Identify which cell holds the provided text, then report its [X, Y] central coordinate. 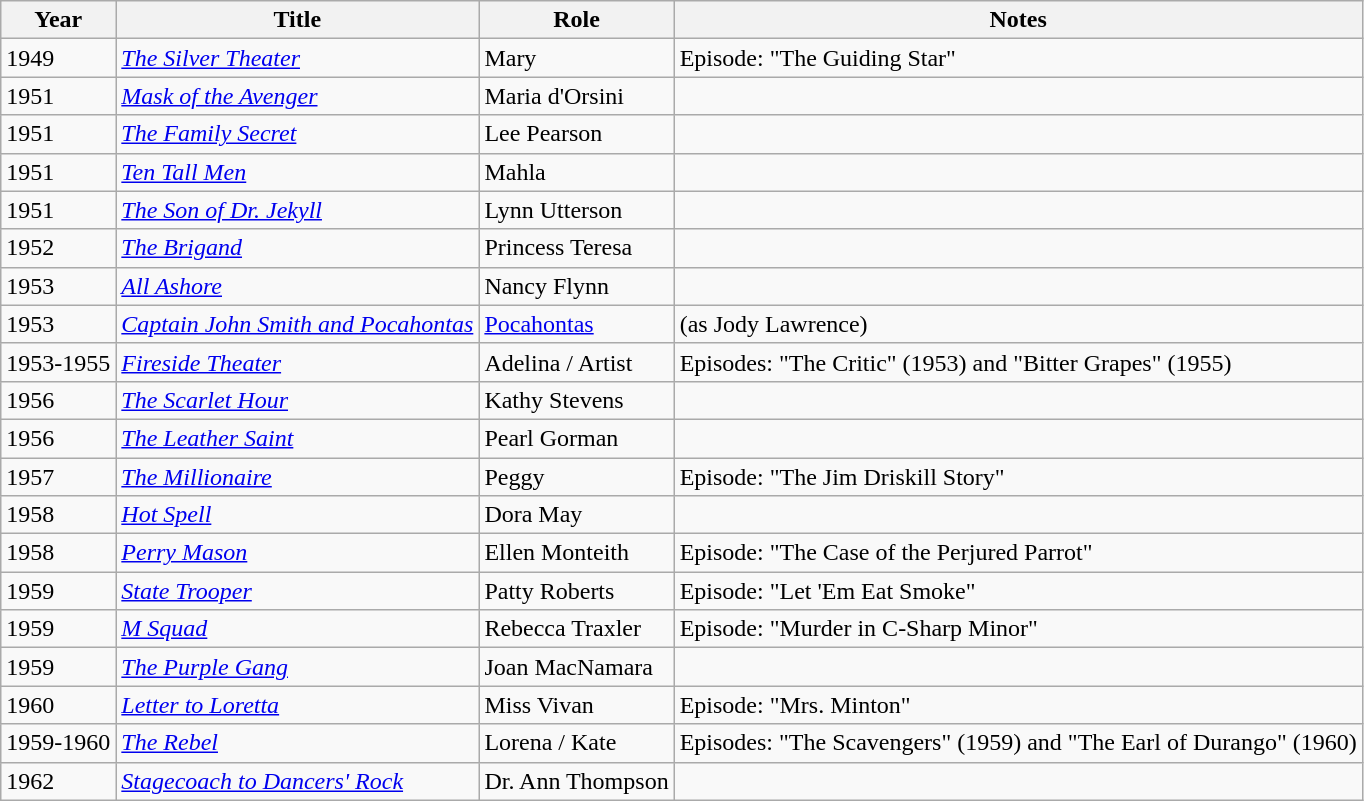
The Silver Theater [298, 58]
Episode: "Murder in C-Sharp Minor" [1018, 629]
State Trooper [298, 591]
Role [576, 20]
Rebecca Traxler [576, 629]
1957 [58, 477]
1959-1960 [58, 743]
Perry Mason [298, 553]
Stagecoach to Dancers' Rock [298, 781]
Dr. Ann Thompson [576, 781]
Episode: "The Guiding Star" [1018, 58]
Pocahontas [576, 324]
Episode: "The Jim Driskill Story" [1018, 477]
Adelina / Artist [576, 362]
The Millionaire [298, 477]
The Leather Saint [298, 438]
Episode: "Mrs. Minton" [1018, 705]
Episodes: "The Scavengers" (1959) and "The Earl of Durango" (1960) [1018, 743]
All Ashore [298, 286]
1952 [58, 248]
Mahla [576, 172]
Ellen Monteith [576, 553]
Episode: "Let 'Em Eat Smoke" [1018, 591]
The Rebel [298, 743]
Lee Pearson [576, 134]
Maria d'Orsini [576, 96]
Patty Roberts [576, 591]
Princess Teresa [576, 248]
1949 [58, 58]
Title [298, 20]
Episode: "The Case of the Perjured Parrot" [1018, 553]
(as Jody Lawrence) [1018, 324]
Dora May [576, 515]
The Brigand [298, 248]
Peggy [576, 477]
The Family Secret [298, 134]
Mary [576, 58]
Notes [1018, 20]
Captain John Smith and Pocahontas [298, 324]
Hot Spell [298, 515]
Episodes: "The Critic" (1953) and "Bitter Grapes" (1955) [1018, 362]
The Scarlet Hour [298, 400]
1953-1955 [58, 362]
Joan MacNamara [576, 667]
Fireside Theater [298, 362]
1960 [58, 705]
Letter to Loretta [298, 705]
Ten Tall Men [298, 172]
The Purple Gang [298, 667]
Mask of the Avenger [298, 96]
The Son of Dr. Jekyll [298, 210]
Nancy Flynn [576, 286]
Kathy Stevens [576, 400]
Lorena / Kate [576, 743]
M Squad [298, 629]
Lynn Utterson [576, 210]
Pearl Gorman [576, 438]
1962 [58, 781]
Miss Vivan [576, 705]
Year [58, 20]
